Extract the (x, y) coordinate from the center of the cell holding the provided text.  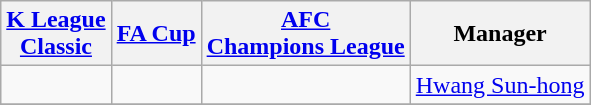
AFCChampions League (306, 34)
Hwang Sun-hong (500, 85)
FA Cup (156, 34)
K LeagueClassic (56, 34)
Manager (500, 34)
